Capture the cell that displays the provided text and extract its (X, Y) central coordinate. 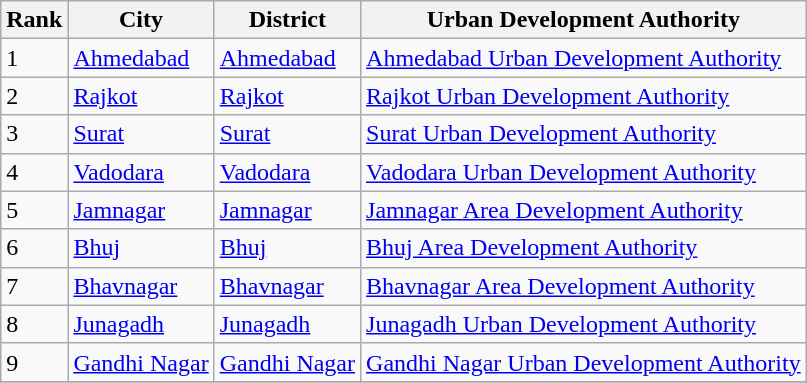
5 (34, 210)
6 (34, 248)
2 (34, 96)
3 (34, 134)
Junagadh Urban Development Authority (584, 324)
Jamnagar Area Development Authority (584, 210)
Bhavnagar Area Development Authority (584, 286)
Gandhi Nagar Urban Development Authority (584, 362)
District (287, 20)
8 (34, 324)
Vadodara Urban Development Authority (584, 172)
Bhuj Area Development Authority (584, 248)
City (141, 20)
9 (34, 362)
Surat Urban Development Authority (584, 134)
4 (34, 172)
Urban Development Authority (584, 20)
Rank (34, 20)
Ahmedabad Urban Development Authority (584, 58)
Rajkot Urban Development Authority (584, 96)
1 (34, 58)
7 (34, 286)
